Find where the given text appears and provide that cell's center as [x, y] coordinate. 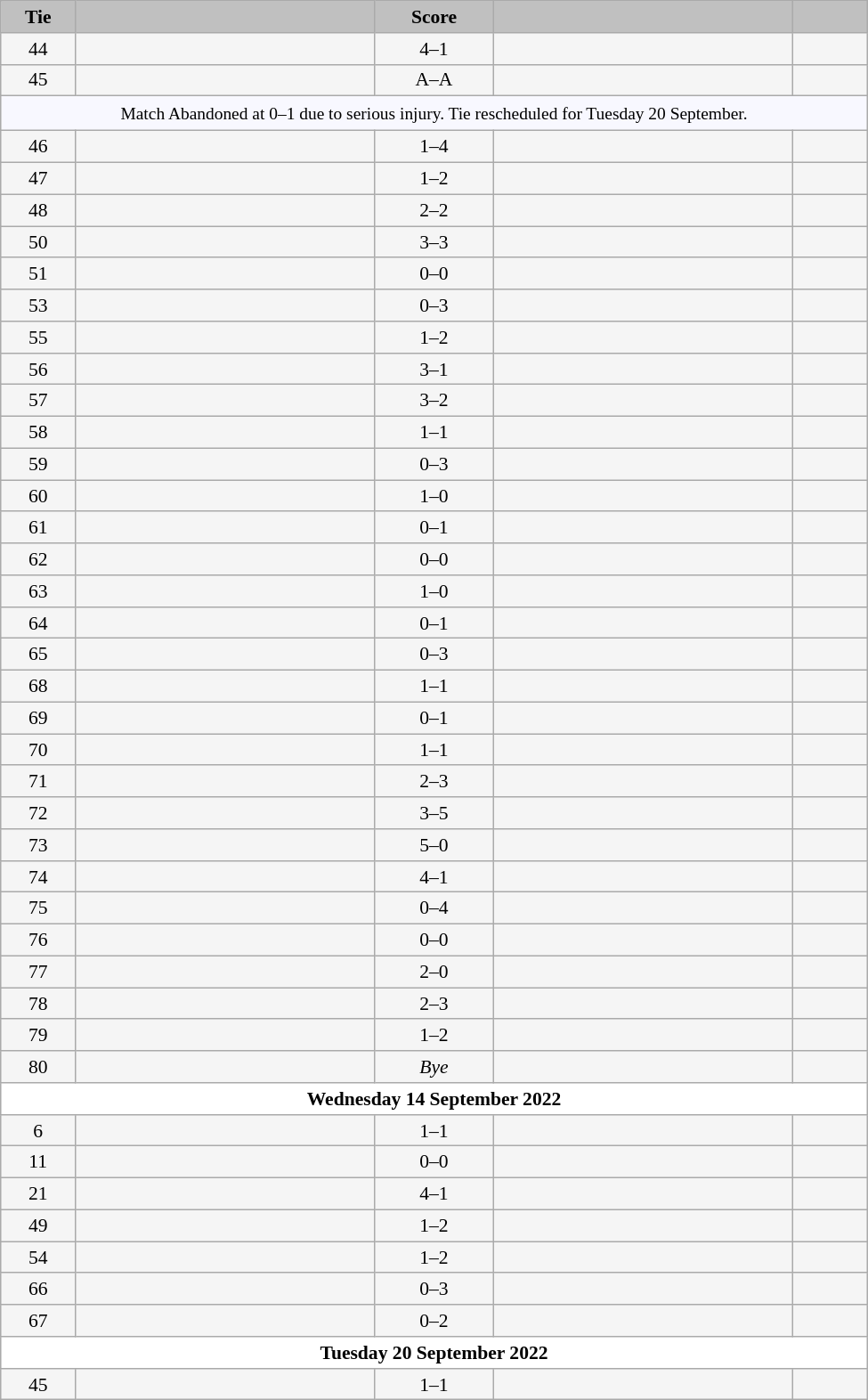
2–0 [434, 973]
70 [38, 750]
68 [38, 687]
73 [38, 845]
54 [38, 1258]
62 [38, 559]
67 [38, 1321]
0–2 [434, 1321]
63 [38, 591]
Score [434, 17]
1–4 [434, 147]
Tuesday 20 September 2022 [434, 1353]
55 [38, 338]
3–3 [434, 242]
79 [38, 1036]
44 [38, 49]
3–2 [434, 401]
Tie [38, 17]
72 [38, 813]
65 [38, 655]
60 [38, 496]
3–1 [434, 370]
51 [38, 274]
56 [38, 370]
45 [38, 80]
46 [38, 147]
48 [38, 210]
47 [38, 179]
11 [38, 1162]
Match Abandoned at 0–1 due to serious injury. Tie rescheduled for Tuesday 20 September. [434, 114]
49 [38, 1225]
6 [38, 1131]
69 [38, 718]
64 [38, 623]
A–A [434, 80]
21 [38, 1194]
58 [38, 433]
53 [38, 305]
75 [38, 908]
74 [38, 877]
57 [38, 401]
66 [38, 1290]
3–5 [434, 813]
76 [38, 940]
0–4 [434, 908]
50 [38, 242]
78 [38, 1004]
77 [38, 973]
61 [38, 528]
59 [38, 465]
5–0 [434, 845]
71 [38, 782]
80 [38, 1067]
2–2 [434, 210]
Wednesday 14 September 2022 [434, 1099]
Bye [434, 1067]
